Provide the [x, y] coordinate of the cell's center where the given text is located.  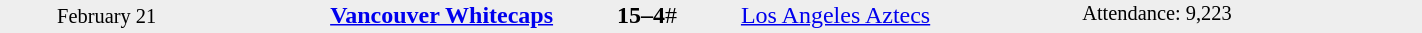
Attendance: 9,223 [1252, 16]
15–4# [648, 15]
Los Angeles Aztecs [910, 15]
Vancouver Whitecaps [384, 15]
February 21 [106, 16]
